Detect which cell encompasses the target text, then output its [X, Y] center coordinate. 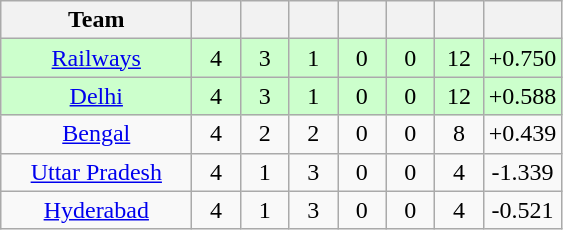
Bengal [96, 134]
Delhi [96, 96]
Uttar Pradesh [96, 172]
-1.339 [522, 172]
+0.588 [522, 96]
8 [460, 134]
+0.750 [522, 58]
+0.439 [522, 134]
Hyderabad [96, 210]
Railways [96, 58]
-0.521 [522, 210]
Team [96, 20]
